Determine the [x, y] coordinate at the center of the cell enclosing the given text.  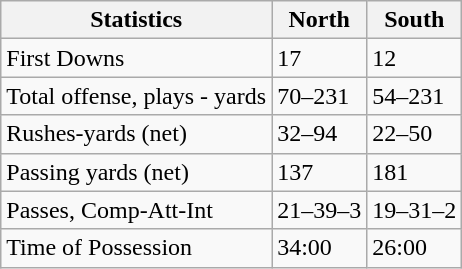
Passes, Comp-Att-Int [136, 210]
32–94 [320, 134]
South [414, 20]
21–39–3 [320, 210]
26:00 [414, 248]
Passing yards (net) [136, 172]
Statistics [136, 20]
12 [414, 58]
70–231 [320, 96]
54–231 [414, 96]
22–50 [414, 134]
17 [320, 58]
181 [414, 172]
137 [320, 172]
Time of Possession [136, 248]
North [320, 20]
Rushes-yards (net) [136, 134]
34:00 [320, 248]
Total offense, plays - yards [136, 96]
19–31–2 [414, 210]
First Downs [136, 58]
